Capture the cell that displays the provided text and extract its [X, Y] central coordinate. 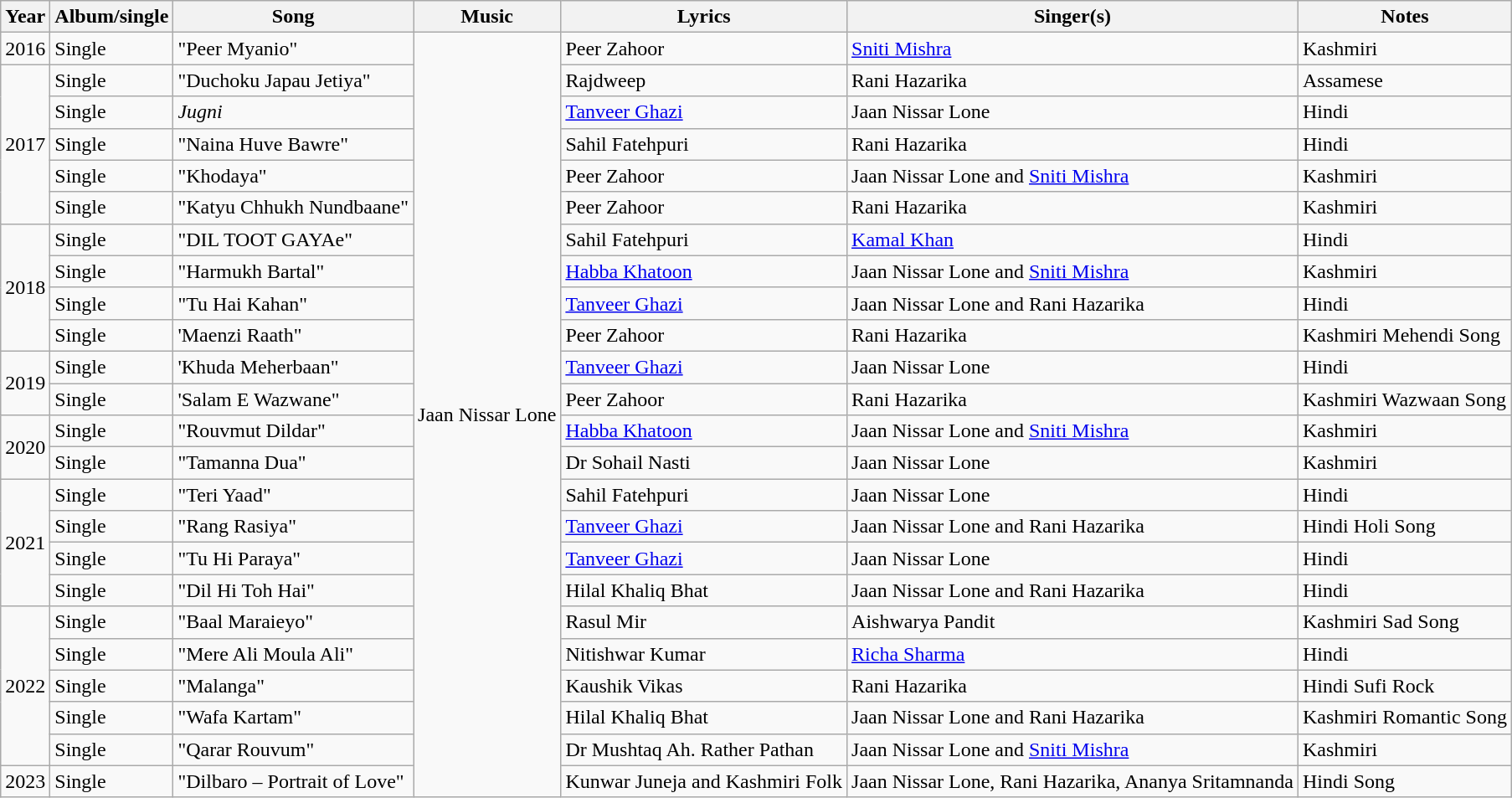
"DIL TOOT GAYAe" [293, 239]
2023 [25, 781]
Rajdweep [704, 80]
Jaan Nissar Lone, Rani Hazarika, Ananya Sritamnanda [1073, 781]
Hindi Sufi Rock [1405, 686]
Dr Mushtaq Ah. Rather Pathan [704, 749]
"Tu Hai Kahan" [293, 303]
Song [293, 17]
Assamese [1405, 80]
"Duchoku Japau Jetiya" [293, 80]
2019 [25, 383]
Richa Sharma [1073, 654]
Music [487, 17]
Album/single [112, 17]
Kashmiri Wazwaan Song [1405, 399]
"Malanga" [293, 686]
Kamal Khan [1073, 239]
Dr Sohail Nasti [704, 463]
Aishwarya Pandit [1073, 622]
Sniti Mishra [1073, 49]
'Khuda Meherbaan" [293, 367]
2020 [25, 447]
Year [25, 17]
"Dilbaro – Portrait of Love" [293, 781]
"Tu Hi Paraya" [293, 559]
Hindi Holi Song [1405, 527]
"Harmukh Bartal" [293, 271]
Kaushik Vikas [704, 686]
Singer(s) [1073, 17]
'Maenzi Raath" [293, 335]
2017 [25, 144]
"Wafa Kartam" [293, 718]
Hindi Song [1405, 781]
"Teri Yaad" [293, 495]
"Khodaya" [293, 176]
Kashmiri Sad Song [1405, 622]
Lyrics [704, 17]
"Dil Hi Toh Hai" [293, 590]
Kunwar Juneja and Kashmiri Folk [704, 781]
"Naina Huve Bawre" [293, 144]
2022 [25, 686]
'Salam E Wazwane" [293, 399]
Nitishwar Kumar [704, 654]
"Rang Rasiya" [293, 527]
Notes [1405, 17]
2018 [25, 287]
"Baal Maraieyo" [293, 622]
"Qarar Rouvum" [293, 749]
Kashmiri Mehendi Song [1405, 335]
2016 [25, 49]
"Rouvmut Dildar" [293, 431]
"Tamanna Dua" [293, 463]
Rasul Mir [704, 622]
Kashmiri Romantic Song [1405, 718]
"Mere Ali Moula Ali" [293, 654]
"Peer Myanio" [293, 49]
2021 [25, 543]
"Katyu Chhukh Nundbaane" [293, 208]
Jugni [293, 112]
